Find where the given text appears and provide that cell's center as (X, Y) coordinate. 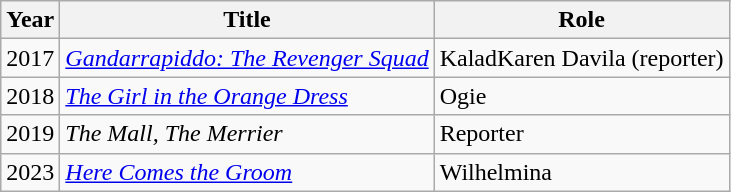
The Girl in the Orange Dress (247, 96)
Wilhelmina (582, 172)
2018 (30, 96)
Here Comes the Groom (247, 172)
2017 (30, 58)
2023 (30, 172)
KaladKaren Davila (reporter) (582, 58)
The Mall, The Merrier (247, 134)
Title (247, 20)
Ogie (582, 96)
Role (582, 20)
Year (30, 20)
Reporter (582, 134)
2019 (30, 134)
Gandarrapiddo: The Revenger Squad (247, 58)
